Pinpoint the cell where the given text exists, returning its (X, Y) midpoint coordinate. 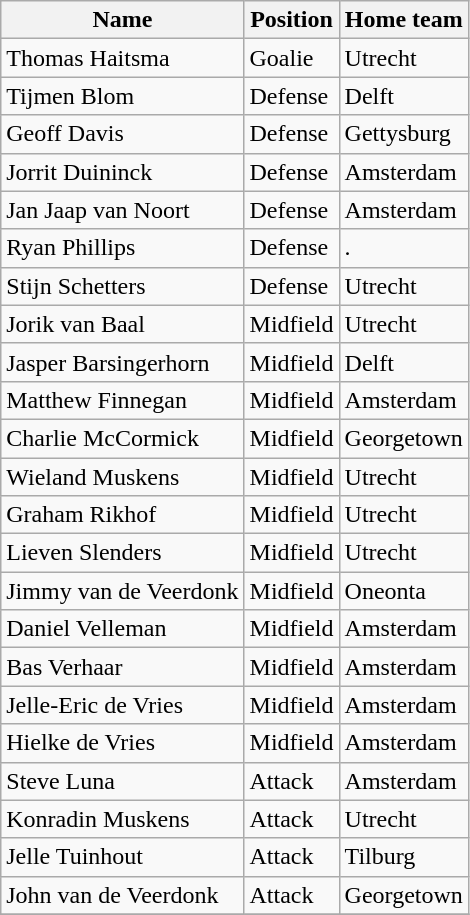
Matthew Finnegan (122, 400)
Steve Luna (122, 781)
Tijmen Blom (122, 96)
John van de Veerdonk (122, 895)
. (404, 248)
Graham Rikhof (122, 515)
Ryan Phillips (122, 248)
Position (292, 20)
Geoff Davis (122, 134)
Gettysburg (404, 134)
Tilburg (404, 857)
Jasper Barsingerhorn (122, 362)
Jelle-Eric de Vries (122, 705)
Lieven Slenders (122, 553)
Wieland Muskens (122, 477)
Jimmy van de Veerdonk (122, 591)
Jelle Tuinhout (122, 857)
Jorrit Duininck (122, 172)
Jan Jaap van Noort (122, 210)
Goalie (292, 58)
Charlie McCormick (122, 438)
Thomas Haitsma (122, 58)
Name (122, 20)
Jorik van Baal (122, 324)
Daniel Velleman (122, 629)
Stijn Schetters (122, 286)
Oneonta (404, 591)
Hielke de Vries (122, 743)
Konradin Muskens (122, 819)
Home team (404, 20)
Bas Verhaar (122, 667)
